Extract the (x, y) coordinate from the center of the cell holding the provided text.  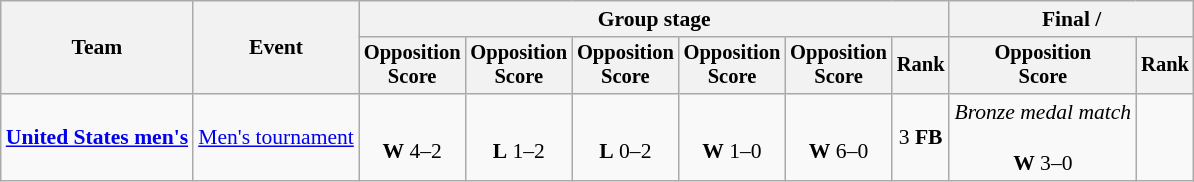
L 0–2 (626, 138)
United States men's (97, 138)
W 4–2 (412, 138)
W 1–0 (732, 138)
Group stage (654, 19)
L 1–2 (518, 138)
Team (97, 48)
Event (276, 48)
Men's tournament (276, 138)
3 FB (921, 138)
Bronze medal matchW 3–0 (1042, 138)
Final / (1071, 19)
W 6–0 (838, 138)
